From the cell containing the given text, extract its center point as (X, Y) coordinate. 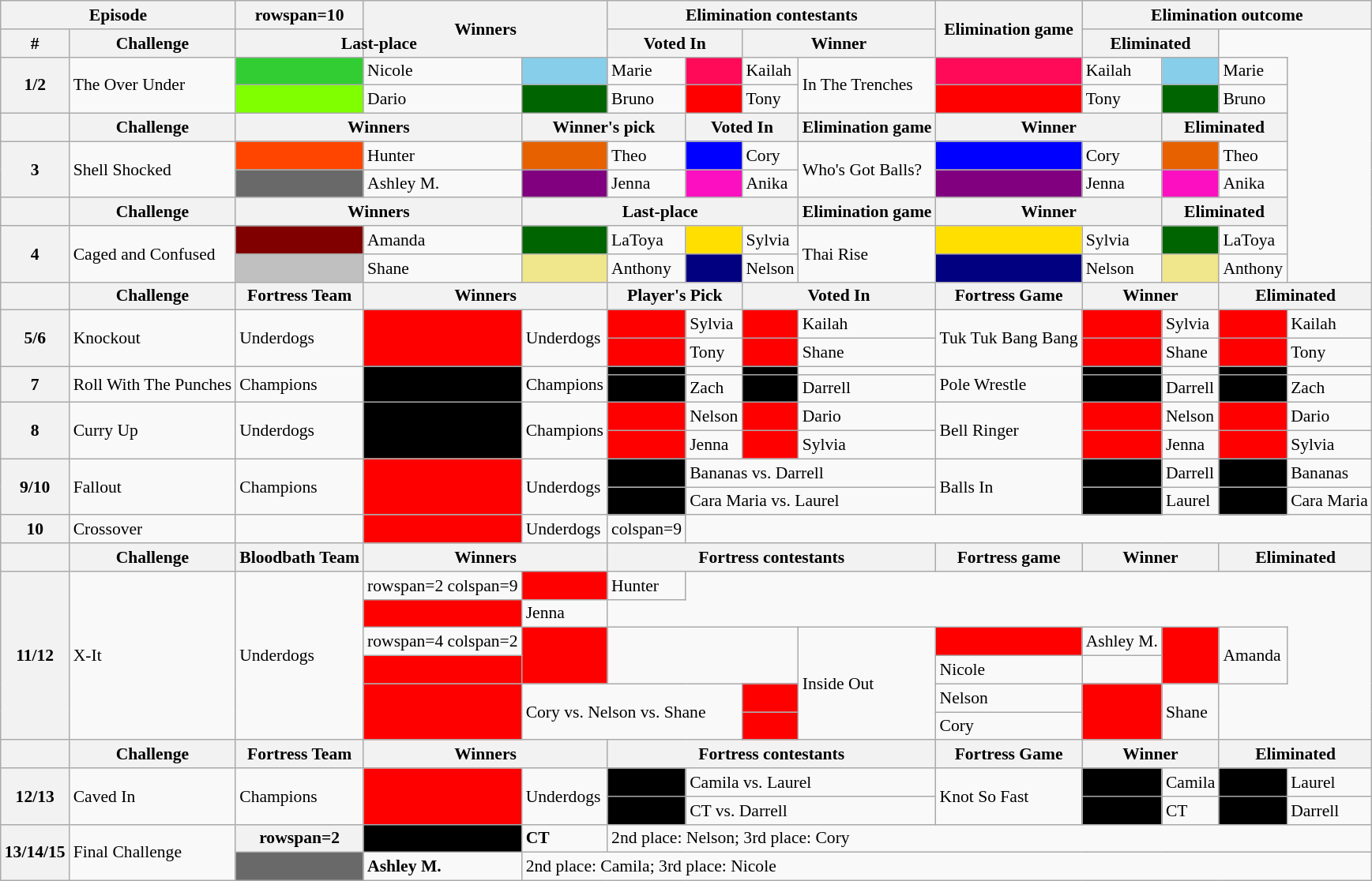
Roll With The Punches (153, 384)
The Over Under (153, 85)
Final Challenge (153, 853)
Crossover (153, 530)
4 (35, 254)
Fallout (153, 486)
In The Trenches (867, 85)
rowspan=2 (299, 838)
Inside Out (867, 684)
Player's Pick (675, 296)
Bananas (1329, 473)
Tuk Tuk Bang Bang (1009, 338)
Who's Got Balls? (867, 169)
1/2 (35, 85)
CT vs. Darrell (810, 811)
2nd place: Nelson; 3rd place: Cory (990, 838)
Knot So Fast (1009, 796)
Cara Maria vs. Laurel (810, 501)
rowspan=4 colspan=2 (442, 642)
Bloodbath Team (299, 557)
8 (35, 431)
Balls In (1009, 486)
Caved In (153, 796)
Camila vs. Laurel (810, 782)
X-It (153, 656)
Camila (1190, 782)
13/14/15 (35, 853)
5/6 (35, 338)
Bananas vs. Darrell (810, 473)
Fortress game (1009, 557)
rowspan=2 colspan=9 (442, 586)
Cara Maria (1329, 501)
12/13 (35, 796)
Bell Ringer (1009, 431)
7 (35, 384)
10 (35, 530)
Elimination outcome (1227, 15)
2nd place: Camila; 3rd place: Nicole (947, 867)
Knockout (153, 338)
Pole Wrestle (1009, 384)
11/12 (35, 656)
# (35, 43)
Thai Rise (867, 254)
colspan=9 (646, 530)
Caged and Confused (153, 254)
rowspan=10 (299, 15)
Elimination contestants (771, 15)
3 (35, 169)
Curry Up (153, 431)
Episode (118, 15)
Shell Shocked (153, 169)
Winner's pick (604, 128)
Cory vs. Nelson vs. Shane (632, 712)
9/10 (35, 486)
